Search for the cell housing the specified text and yield its (X, Y) center coordinate. 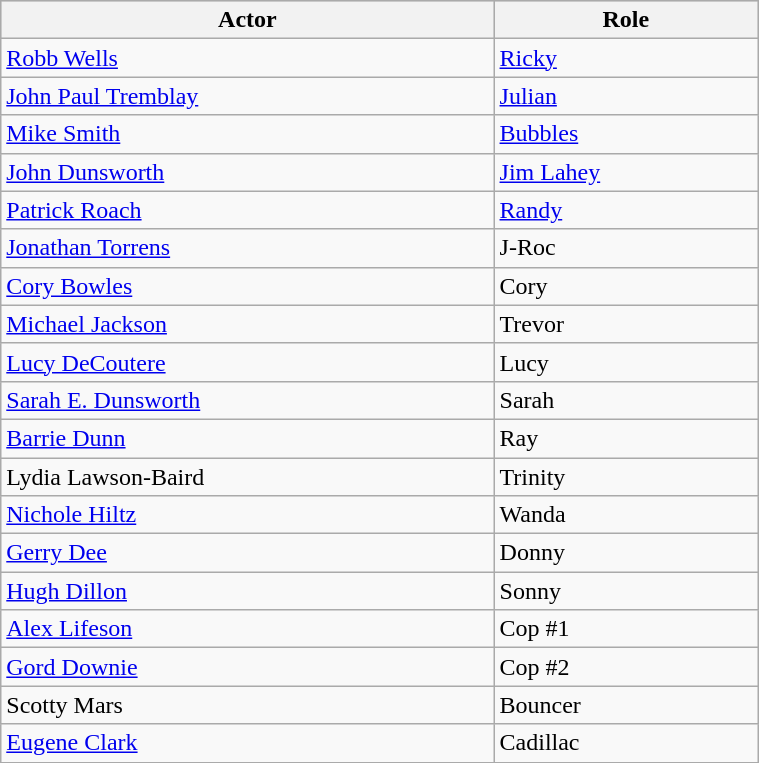
Cory Bowles (248, 286)
Cop #2 (626, 667)
Scotty Mars (248, 705)
Bouncer (626, 705)
Ray (626, 438)
Hugh Dillon (248, 591)
Lucy DeCoutere (248, 362)
Gerry Dee (248, 553)
Wanda (626, 515)
Jim Lahey (626, 172)
Julian (626, 96)
J-Roc (626, 248)
Ricky (626, 58)
Randy (626, 210)
Lydia Lawson-Baird (248, 477)
Sarah (626, 400)
Trevor (626, 324)
Barrie Dunn (248, 438)
Cory (626, 286)
John Paul Tremblay (248, 96)
Sonny (626, 591)
Cop #1 (626, 629)
Sarah E. Dunsworth (248, 400)
Donny (626, 553)
Nichole Hiltz (248, 515)
Bubbles (626, 134)
Trinity (626, 477)
Lucy (626, 362)
Patrick Roach (248, 210)
Role (626, 20)
Actor (248, 20)
Eugene Clark (248, 743)
Mike Smith (248, 134)
Gord Downie (248, 667)
Cadillac (626, 743)
Robb Wells (248, 58)
Alex Lifeson (248, 629)
John Dunsworth (248, 172)
Michael Jackson (248, 324)
Jonathan Torrens (248, 248)
